Pinpoint the cell where the given text exists, returning its [X, Y] midpoint coordinate. 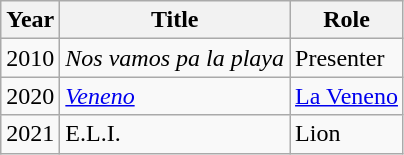
Presenter [347, 58]
Lion [347, 134]
2010 [30, 58]
Nos vamos pa la playa [175, 58]
Title [175, 20]
Year [30, 20]
2020 [30, 96]
Role [347, 20]
La Veneno [347, 96]
E.L.I. [175, 134]
Veneno [175, 96]
2021 [30, 134]
